Return the (X, Y) coordinate for the center point of the cell that contains the specified text.  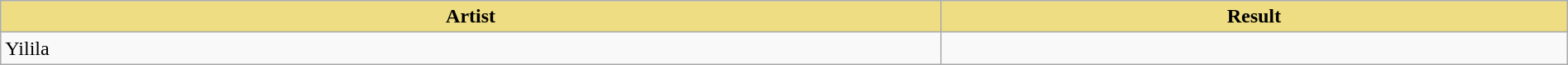
Yilila (471, 48)
Artist (471, 17)
Result (1254, 17)
